Search for the cell housing the specified text and yield its [X, Y] center coordinate. 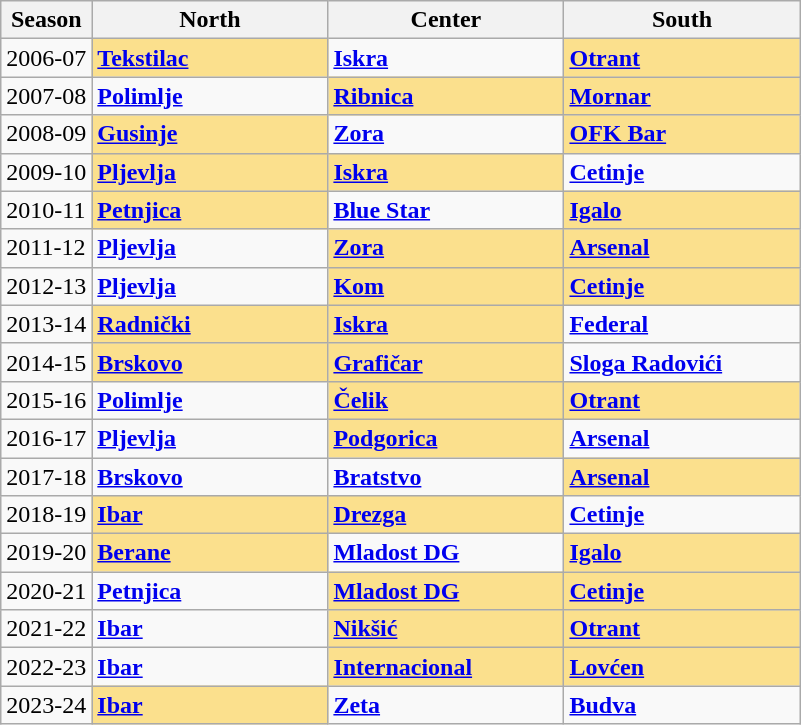
2011-12 [46, 248]
2007-08 [46, 96]
2021-22 [46, 629]
2009-10 [46, 172]
2014-15 [46, 362]
2022-23 [46, 667]
Berane [210, 553]
2010-11 [46, 210]
North [210, 20]
Kom [446, 286]
Zeta [446, 705]
Season [46, 20]
Grafičar [446, 362]
Tekstilac [210, 58]
2008-09 [46, 134]
2006-07 [46, 58]
Ribnica [446, 96]
Budva [682, 705]
Blue Star [446, 210]
2017-18 [46, 477]
Sloga Radovići [682, 362]
Gusinje [210, 134]
Federal [682, 324]
Mornar [682, 96]
Internacional [446, 667]
2013-14 [46, 324]
Radnički [210, 324]
2018-19 [46, 515]
Bratstvo [446, 477]
2012-13 [46, 286]
2016-17 [46, 438]
2015-16 [46, 400]
2020-21 [46, 591]
OFK Bar [682, 134]
Podgorica [446, 438]
Drezga [446, 515]
Nikšić [446, 629]
2023-24 [46, 705]
Center [446, 20]
Čelik [446, 400]
Lovćen [682, 667]
2019-20 [46, 553]
South [682, 20]
